Output the [X, Y] coordinate of the center of the cell containing the given text.  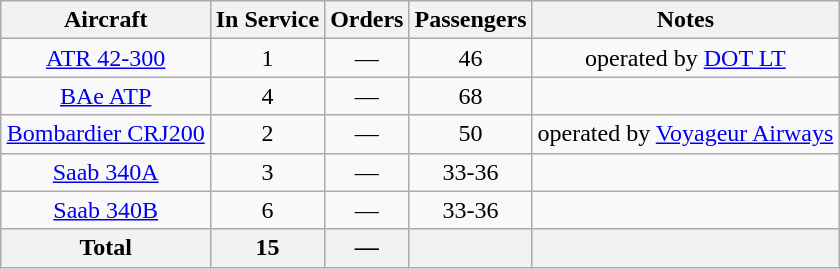
46 [470, 58]
Bombardier CRJ200 [106, 134]
6 [267, 210]
In Service [267, 20]
1 [267, 58]
operated by DOT LT [686, 58]
50 [470, 134]
Aircraft [106, 20]
Saab 340A [106, 172]
15 [267, 248]
operated by Voyageur Airways [686, 134]
3 [267, 172]
Orders [367, 20]
Total [106, 248]
68 [470, 96]
2 [267, 134]
ATR 42-300 [106, 58]
Passengers [470, 20]
Notes [686, 20]
BAe ATP [106, 96]
4 [267, 96]
Saab 340B [106, 210]
